Return the (x, y) coordinate for the center point of the cell that contains the specified text.  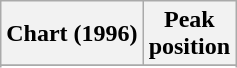
Chart (1996) (72, 34)
Peak position (189, 34)
